Pinpoint the cell where the given text exists, returning its (X, Y) midpoint coordinate. 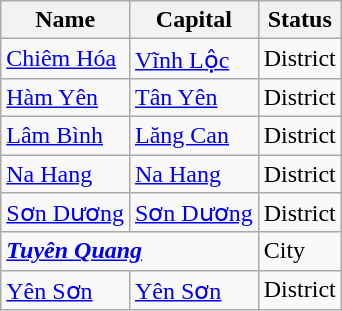
Tân Yên (194, 97)
Name (66, 20)
Tuyên Quang (130, 251)
City (300, 251)
Hàm Yên (66, 97)
Capital (194, 20)
Status (300, 20)
Chiêm Hóa (66, 59)
Lâm Bình (66, 135)
Vĩnh Lộc (194, 59)
Lăng Can (194, 135)
